Locate the cell with the specified text and output its (x, y) center coordinate. 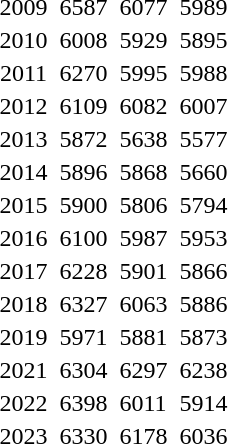
6011 (144, 403)
6063 (144, 304)
5638 (144, 139)
5971 (84, 337)
6327 (84, 304)
6297 (144, 370)
6008 (84, 40)
5995 (144, 73)
5900 (84, 205)
5806 (144, 205)
5896 (84, 172)
6082 (144, 106)
5987 (144, 238)
6304 (84, 370)
5881 (144, 337)
6398 (84, 403)
6100 (84, 238)
6270 (84, 73)
5872 (84, 139)
6228 (84, 271)
5929 (144, 40)
6109 (84, 106)
5901 (144, 271)
5868 (144, 172)
